Search for the cell housing the specified text and yield its [x, y] center coordinate. 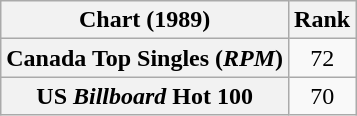
Canada Top Singles (RPM) [145, 58]
Chart (1989) [145, 20]
70 [322, 96]
Rank [322, 20]
72 [322, 58]
US Billboard Hot 100 [145, 96]
